For the text-containing cell, return its midpoint in [X, Y] coordinate format. 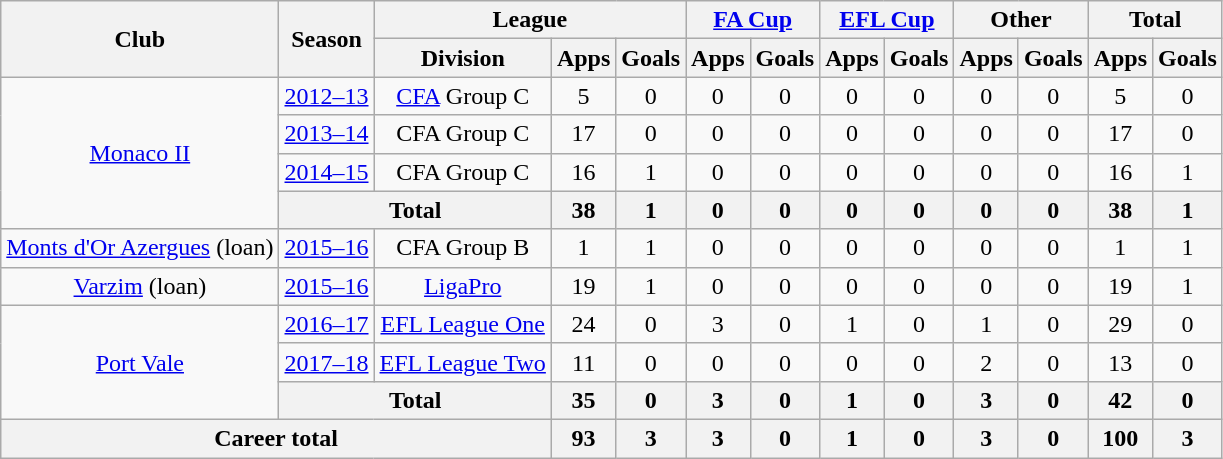
Season [326, 39]
2012–13 [326, 96]
Port Vale [140, 362]
LigaPro [462, 286]
2016–17 [326, 324]
2017–18 [326, 362]
EFL League Two [462, 362]
29 [1120, 324]
24 [583, 324]
Varzim (loan) [140, 286]
Career total [276, 438]
Monaco II [140, 153]
CFA Group B [462, 248]
EFL Cup [887, 20]
EFL League One [462, 324]
2 [986, 362]
Monts d'Or Azergues (loan) [140, 248]
League [530, 20]
93 [583, 438]
42 [1120, 400]
35 [583, 400]
11 [583, 362]
2014–15 [326, 172]
2013–14 [326, 134]
FA Cup [753, 20]
100 [1120, 438]
Other [1021, 20]
Division [462, 58]
Club [140, 39]
13 [1120, 362]
